Capture the cell that displays the provided text and extract its (x, y) central coordinate. 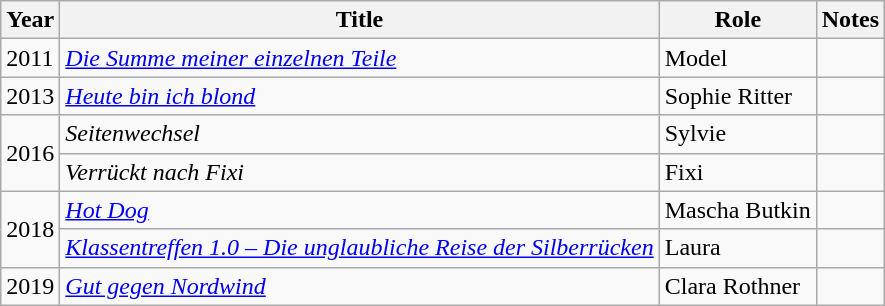
Verrückt nach Fixi (360, 172)
Year (30, 20)
Klassentreffen 1.0 – Die unglaubliche Reise der Silberrücken (360, 248)
Notes (850, 20)
Sylvie (738, 134)
Sophie Ritter (738, 96)
Role (738, 20)
Seitenwechsel (360, 134)
Mascha Butkin (738, 210)
Fixi (738, 172)
Title (360, 20)
2018 (30, 229)
Laura (738, 248)
2019 (30, 286)
Model (738, 58)
Die Summe meiner einzelnen Teile (360, 58)
Heute bin ich blond (360, 96)
Gut gegen Nordwind (360, 286)
2013 (30, 96)
2016 (30, 153)
2011 (30, 58)
Hot Dog (360, 210)
Clara Rothner (738, 286)
